For the text-containing cell, return its midpoint in [x, y] coordinate format. 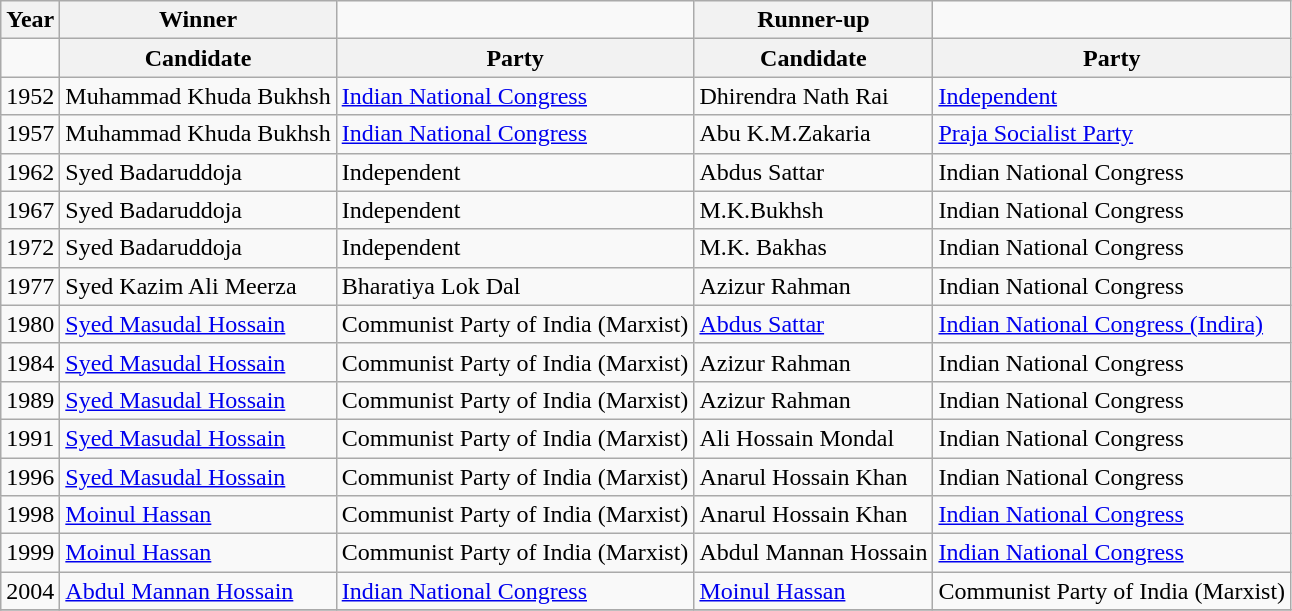
Winner [198, 20]
1957 [30, 134]
Ali Hossain Mondal [814, 438]
Indian National Congress (Indira) [1112, 324]
1996 [30, 477]
M.K.Bukhsh [814, 210]
1972 [30, 248]
1980 [30, 324]
1984 [30, 362]
M.K. Bakhas [814, 248]
1991 [30, 438]
1977 [30, 286]
1998 [30, 515]
Praja Socialist Party [1112, 134]
Bharatiya Lok Dal [515, 286]
1967 [30, 210]
Year [30, 20]
1999 [30, 553]
2004 [30, 591]
Syed Kazim Ali Meerza [198, 286]
1989 [30, 400]
1952 [30, 96]
1962 [30, 172]
Abu K.M.Zakaria [814, 134]
Runner-up [814, 20]
Dhirendra Nath Rai [814, 96]
